Identify which cell holds the provided text, then report its [x, y] central coordinate. 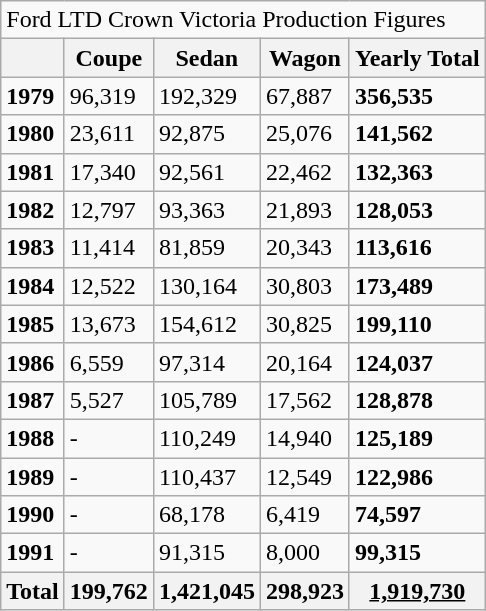
1988 [33, 438]
1989 [33, 477]
128,878 [417, 400]
92,875 [206, 134]
25,076 [304, 134]
6,559 [108, 362]
130,164 [206, 286]
17,340 [108, 172]
1,421,045 [206, 591]
12,549 [304, 477]
Total [33, 591]
14,940 [304, 438]
Ford LTD Crown Victoria Production Figures [243, 20]
110,437 [206, 477]
68,178 [206, 515]
1985 [33, 324]
1986 [33, 362]
356,535 [417, 96]
124,037 [417, 362]
1987 [33, 400]
199,110 [417, 324]
122,986 [417, 477]
92,561 [206, 172]
141,562 [417, 134]
74,597 [417, 515]
13,673 [108, 324]
22,462 [304, 172]
1984 [33, 286]
1983 [33, 248]
12,797 [108, 210]
67,887 [304, 96]
199,762 [108, 591]
132,363 [417, 172]
97,314 [206, 362]
113,616 [417, 248]
23,611 [108, 134]
1982 [33, 210]
96,319 [108, 96]
6,419 [304, 515]
30,825 [304, 324]
93,363 [206, 210]
173,489 [417, 286]
1,919,730 [417, 591]
154,612 [206, 324]
1981 [33, 172]
Yearly Total [417, 58]
298,923 [304, 591]
21,893 [304, 210]
125,189 [417, 438]
Wagon [304, 58]
12,522 [108, 286]
110,249 [206, 438]
81,859 [206, 248]
Sedan [206, 58]
30,803 [304, 286]
8,000 [304, 553]
5,527 [108, 400]
1980 [33, 134]
192,329 [206, 96]
105,789 [206, 400]
91,315 [206, 553]
99,315 [417, 553]
1979 [33, 96]
1990 [33, 515]
1991 [33, 553]
20,343 [304, 248]
128,053 [417, 210]
Coupe [108, 58]
11,414 [108, 248]
20,164 [304, 362]
17,562 [304, 400]
